Locate the cell with the specified text and output its (x, y) center coordinate. 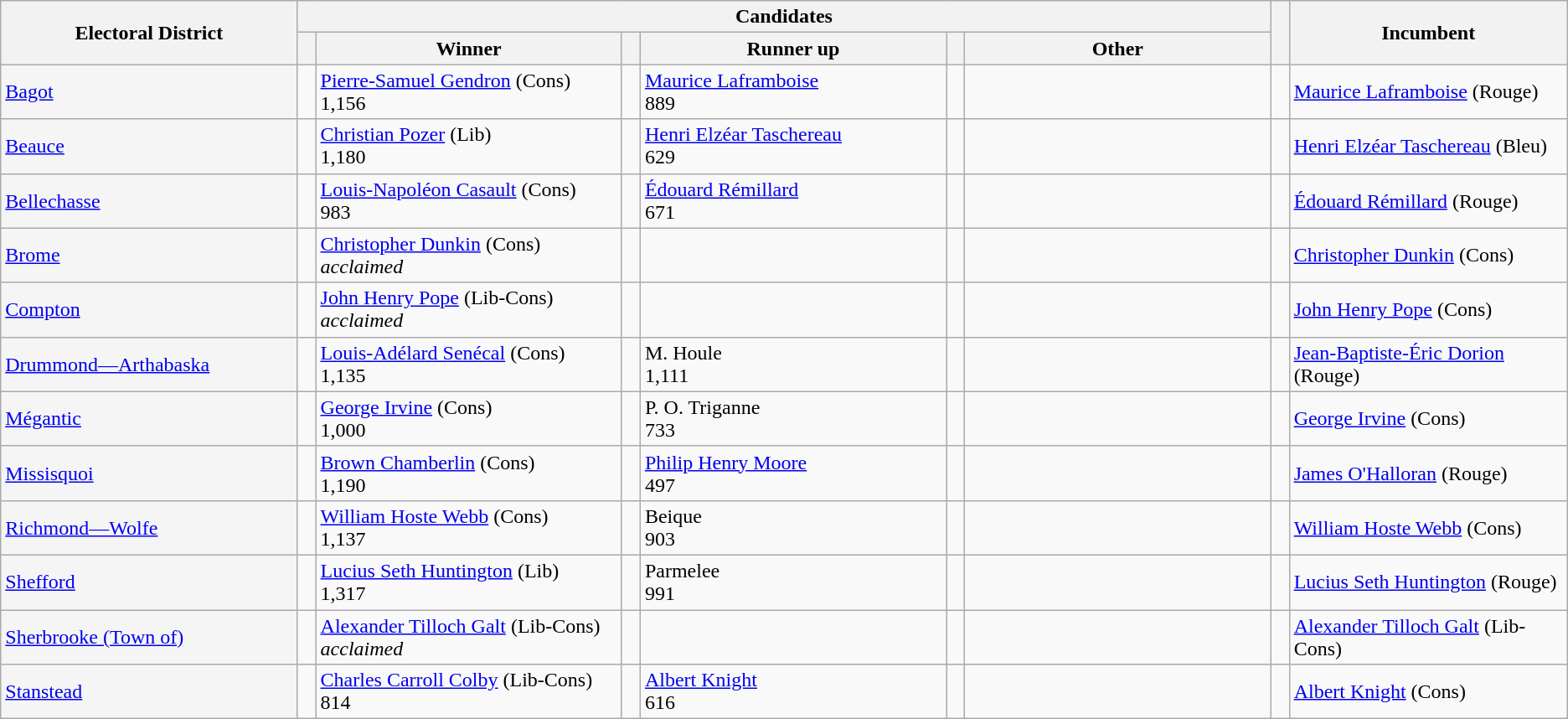
Bellechasse (149, 201)
Stanstead (149, 692)
P. O. Triganne 733 (792, 419)
Brown Chamberlin (Cons) 1,190 (469, 473)
Shefford (149, 582)
Brome (149, 255)
George Irvine (Cons) 1,000 (469, 419)
Other (1117, 49)
Christopher Dunkin (Cons) acclaimed (469, 255)
Drummond—Arthabaska (149, 364)
Louis-Adélard Senécal (Cons) 1,135 (469, 364)
Henri Elzéar Taschereau (Bleu) (1428, 146)
Incumbent (1428, 33)
Lucius Seth Huntington (Rouge) (1428, 582)
John Henry Pope (Lib-Cons) acclaimed (469, 310)
William Hoste Webb (Cons) (1428, 528)
Winner (469, 49)
Jean-Baptiste-Éric Dorion (Rouge) (1428, 364)
Albert Knight 616 (792, 692)
Beique 903 (792, 528)
Christian Pozer (Lib) 1,180 (469, 146)
Beauce (149, 146)
Bagot (149, 92)
Édouard Rémillard 671 (792, 201)
Charles Carroll Colby (Lib-Cons) 814 (469, 692)
Maurice Laframboise (Rouge) (1428, 92)
Alexander Tilloch Galt (Lib-Cons) (1428, 637)
Louis-Napoléon Casault (Cons) 983 (469, 201)
William Hoste Webb (Cons) 1,137 (469, 528)
Compton (149, 310)
Candidates (784, 17)
Henri Elzéar Taschereau 629 (792, 146)
John Henry Pope (Cons) (1428, 310)
James O'Halloran (Rouge) (1428, 473)
Missisquoi (149, 473)
Parmelee 991 (792, 582)
Édouard Rémillard (Rouge) (1428, 201)
Lucius Seth Huntington (Lib) 1,317 (469, 582)
George Irvine (Cons) (1428, 419)
Electoral District (149, 33)
M. Houle 1,111 (792, 364)
Richmond—Wolfe (149, 528)
Pierre-Samuel Gendron (Cons) 1,156 (469, 92)
Maurice Laframboise 889 (792, 92)
Runner up (792, 49)
Christopher Dunkin (Cons) (1428, 255)
Philip Henry Moore 497 (792, 473)
Mégantic (149, 419)
Albert Knight (Cons) (1428, 692)
Sherbrooke (Town of) (149, 637)
Alexander Tilloch Galt (Lib-Cons) acclaimed (469, 637)
